Search for the cell housing the specified text and yield its [X, Y] center coordinate. 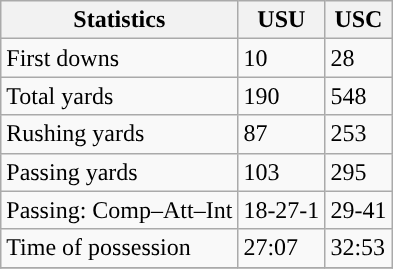
32:53 [358, 248]
18-27-1 [282, 210]
295 [358, 172]
USU [282, 20]
548 [358, 96]
10 [282, 58]
Time of possession [120, 248]
87 [282, 134]
103 [282, 172]
Total yards [120, 96]
First downs [120, 58]
28 [358, 58]
Passing yards [120, 172]
29-41 [358, 210]
USC [358, 20]
Statistics [120, 20]
190 [282, 96]
Rushing yards [120, 134]
253 [358, 134]
27:07 [282, 248]
Passing: Comp–Att–Int [120, 210]
